Find where the given text appears and provide that cell's center as (X, Y) coordinate. 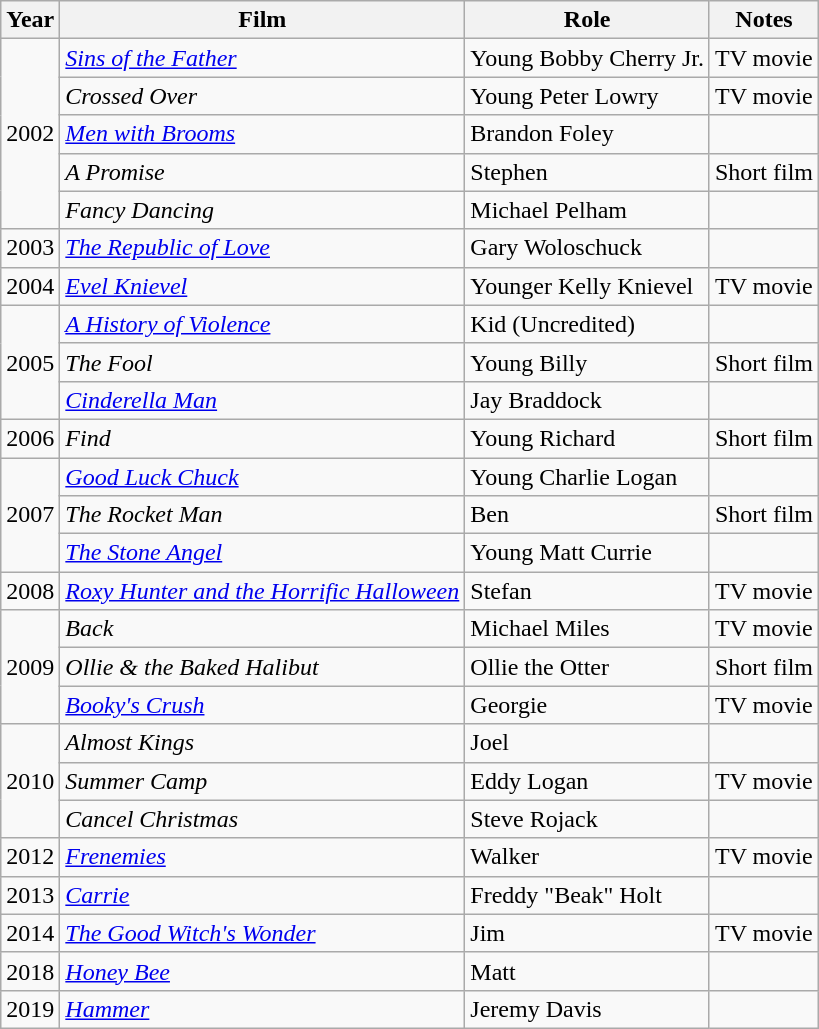
Back (262, 629)
Younger Kelly Knievel (588, 286)
2008 (30, 591)
The Rocket Man (262, 515)
Ben (588, 515)
Hammer (262, 1009)
Good Luck Chuck (262, 477)
2012 (30, 857)
Frenemies (262, 857)
Notes (764, 20)
Jay Braddock (588, 400)
Walker (588, 857)
Kid (Uncredited) (588, 324)
Young Billy (588, 362)
2019 (30, 1009)
Young Bobby Cherry Jr. (588, 58)
Booky's Crush (262, 705)
The Republic of Love (262, 248)
The Good Witch's Wonder (262, 933)
2003 (30, 248)
Jim (588, 933)
Young Matt Currie (588, 553)
Stefan (588, 591)
Stephen (588, 172)
2007 (30, 515)
Roxy Hunter and the Horrific Halloween (262, 591)
Ollie & the Baked Halibut (262, 667)
Jeremy Davis (588, 1009)
Joel (588, 743)
2004 (30, 286)
Almost Kings (262, 743)
Find (262, 438)
Eddy Logan (588, 781)
Young Richard (588, 438)
2005 (30, 362)
Brandon Foley (588, 134)
Georgie (588, 705)
A Promise (262, 172)
Ollie the Otter (588, 667)
Film (262, 20)
Young Peter Lowry (588, 96)
Summer Camp (262, 781)
Cinderella Man (262, 400)
Steve Rojack (588, 819)
2014 (30, 933)
2006 (30, 438)
Men with Brooms (262, 134)
2013 (30, 895)
The Fool (262, 362)
A History of Violence (262, 324)
Crossed Over (262, 96)
Young Charlie Logan (588, 477)
Evel Knievel (262, 286)
Role (588, 20)
Cancel Christmas (262, 819)
Gary Woloschuck (588, 248)
Sins of the Father (262, 58)
2010 (30, 781)
The Stone Angel (262, 553)
Year (30, 20)
2009 (30, 667)
2018 (30, 971)
2002 (30, 134)
Michael Miles (588, 629)
Matt (588, 971)
Honey Bee (262, 971)
Freddy "Beak" Holt (588, 895)
Carrie (262, 895)
Fancy Dancing (262, 210)
Michael Pelham (588, 210)
